Return the (x, y) coordinate for the center point of the cell that contains the specified text.  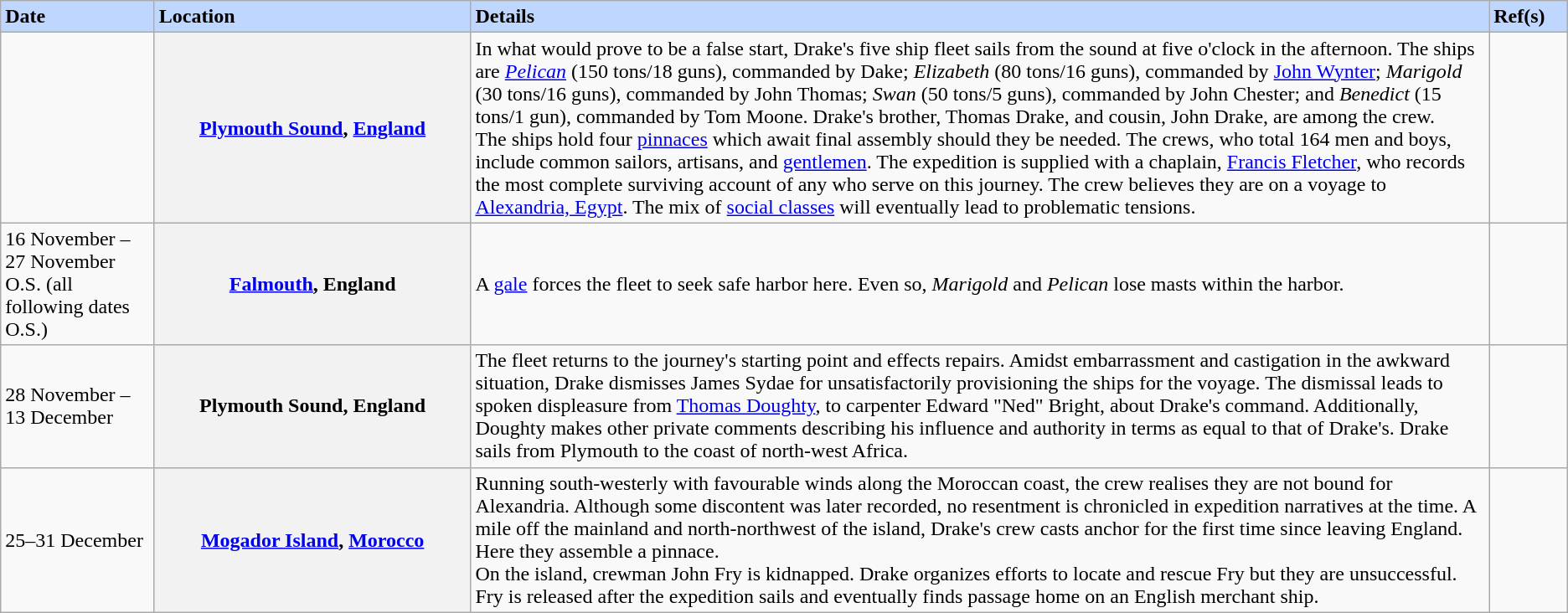
25–31 December (78, 539)
28 November – 13 December (78, 406)
Location (312, 17)
Ref(s) (1529, 17)
Falmouth, England (312, 284)
Mogador Island, Morocco (312, 539)
Date (78, 17)
16 November – 27 November O.S. (all following dates O.S.) (78, 284)
A gale forces the fleet to seek safe harbor here. Even so, Marigold and Pelican lose masts within the harbor. (980, 284)
Details (980, 17)
